Locate the cell with the specified text and output its [x, y] center coordinate. 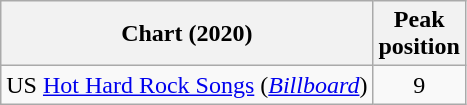
US Hot Hard Rock Songs (Billboard) [187, 85]
Peakposition [419, 34]
Chart (2020) [187, 34]
9 [419, 85]
